Return [X, Y] of the center of cell containing provided text 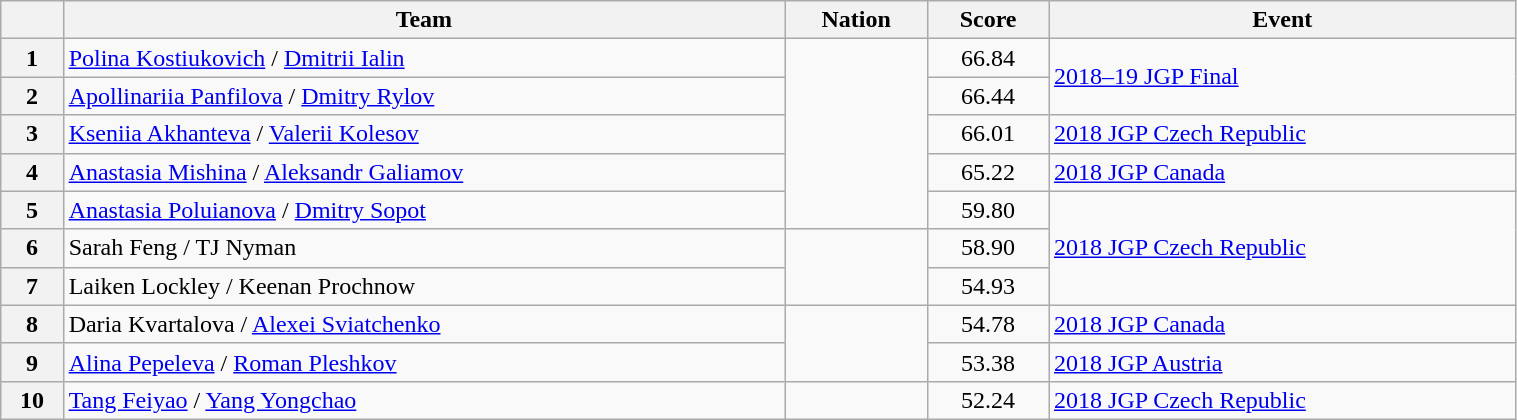
Laiken Lockley / Keenan Prochnow [424, 286]
2018 JGP Austria [1283, 362]
Kseniia Akhanteva / Valerii Kolesov [424, 134]
1 [32, 58]
3 [32, 134]
9 [32, 362]
Polina Kostiukovich / Dmitrii Ialin [424, 58]
Team [424, 20]
Sarah Feng / TJ Nyman [424, 248]
53.38 [988, 362]
Tang Feiyao / Yang Yongchao [424, 400]
4 [32, 172]
Event [1283, 20]
66.84 [988, 58]
Apollinariia Panfilova / Dmitry Rylov [424, 96]
Score [988, 20]
66.44 [988, 96]
Anastasia Poluianova / Dmitry Sopot [424, 210]
65.22 [988, 172]
59.80 [988, 210]
54.78 [988, 324]
8 [32, 324]
58.90 [988, 248]
52.24 [988, 400]
Daria Kvartalova / Alexei Sviatchenko [424, 324]
2 [32, 96]
Nation [856, 20]
Alina Pepeleva / Roman Pleshkov [424, 362]
66.01 [988, 134]
5 [32, 210]
54.93 [988, 286]
7 [32, 286]
Anastasia Mishina / Aleksandr Galiamov [424, 172]
6 [32, 248]
10 [32, 400]
2018–19 JGP Final [1283, 77]
